Capture the cell that displays the provided text and extract its [X, Y] central coordinate. 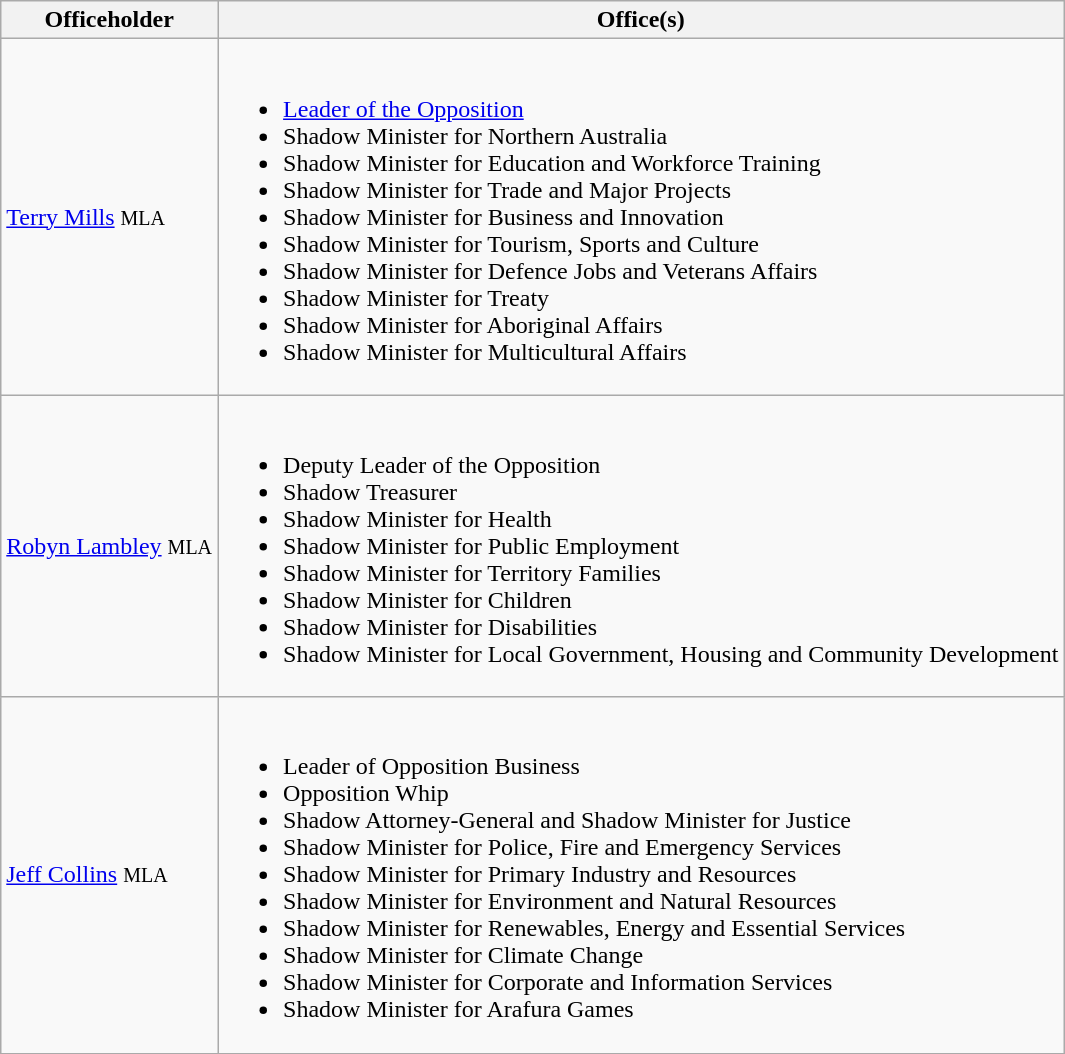
Jeff Collins MLA [110, 875]
Office(s) [641, 20]
Officeholder [110, 20]
Terry Mills MLA [110, 217]
Robyn Lambley MLA [110, 546]
